For the text-containing cell, return its midpoint in [X, Y] coordinate format. 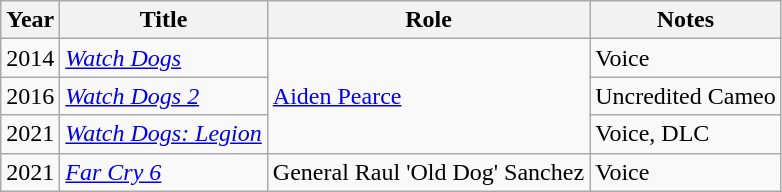
Title [164, 20]
General Raul 'Old Dog' Sanchez [428, 172]
Role [428, 20]
Notes [686, 20]
Voice, DLC [686, 134]
Year [30, 20]
Uncredited Cameo [686, 96]
2014 [30, 58]
2016 [30, 96]
Watch Dogs [164, 58]
Far Cry 6 [164, 172]
Watch Dogs: Legion [164, 134]
Watch Dogs 2 [164, 96]
Aiden Pearce [428, 96]
